Identify which cell holds the provided text, then report its [x, y] central coordinate. 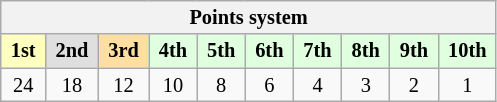
2nd [72, 51]
12 [123, 85]
18 [72, 85]
1st [24, 51]
10 [173, 85]
3rd [123, 51]
1 [467, 85]
6th [269, 51]
6 [269, 85]
4th [173, 51]
8 [221, 85]
9th [414, 51]
10th [467, 51]
24 [24, 85]
7th [317, 51]
2 [414, 85]
8th [366, 51]
5th [221, 51]
3 [366, 85]
4 [317, 85]
Points system [249, 17]
